Extract the (X, Y) coordinate from the center of the cell holding the provided text.  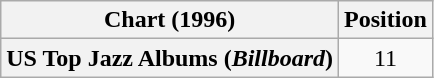
US Top Jazz Albums (Billboard) (170, 58)
11 (386, 58)
Chart (1996) (170, 20)
Position (386, 20)
